Search for the cell housing the specified text and yield its [X, Y] center coordinate. 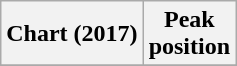
Chart (2017) [72, 34]
Peakposition [189, 34]
